Locate the cell with the specified text and output its (x, y) center coordinate. 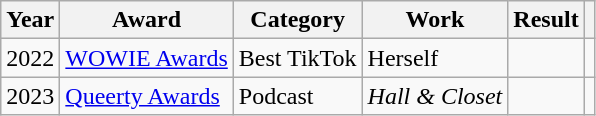
Hall & Closet (435, 96)
Work (435, 20)
Category (298, 20)
WOWIE Awards (146, 58)
2022 (30, 58)
Herself (435, 58)
Result (546, 20)
Year (30, 20)
Podcast (298, 96)
Queerty Awards (146, 96)
Award (146, 20)
Best TikTok (298, 58)
2023 (30, 96)
